Find where the given text appears and provide that cell's center as (X, Y) coordinate. 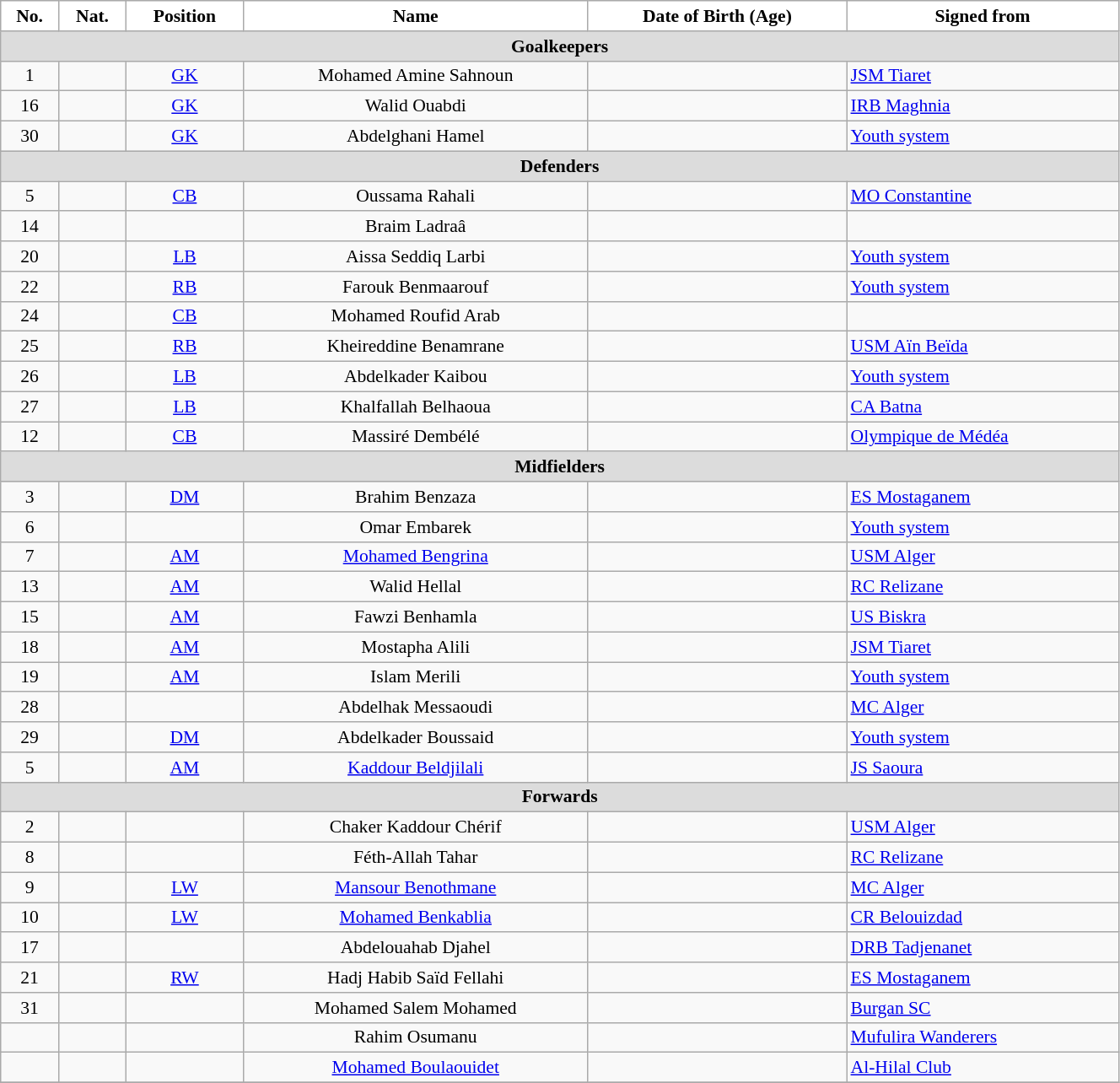
Mohamed Bengrina (415, 557)
Abdelghani Hamel (415, 137)
Massiré Dembélé (415, 437)
2 (30, 827)
Kheireddine Benamrane (415, 347)
24 (30, 316)
JS Saoura (983, 768)
MO Constantine (983, 197)
13 (30, 587)
31 (30, 1008)
Al-Hilal Club (983, 1068)
17 (30, 948)
Abdelkader Kaibou (415, 377)
9 (30, 887)
Féth-Allah Tahar (415, 858)
RW (185, 978)
Oussama Rahali (415, 197)
Aissa Seddiq Larbi (415, 256)
CA Batna (983, 407)
25 (30, 347)
IRB Maghnia (983, 106)
Islam Merili (415, 677)
No. (30, 16)
7 (30, 557)
Omar Embarek (415, 527)
14 (30, 227)
12 (30, 437)
Defenders (560, 166)
Abdelhak Messaoudi (415, 708)
Burgan SC (983, 1008)
10 (30, 918)
Walid Hellal (415, 587)
3 (30, 497)
Fawzi Benhamla (415, 617)
Goalkeepers (560, 46)
Forwards (560, 797)
Midfielders (560, 467)
15 (30, 617)
Mohamed Salem Mohamed (415, 1008)
Date of Birth (Age) (717, 16)
Name (415, 16)
18 (30, 647)
1 (30, 76)
Kaddour Beldjilali (415, 768)
8 (30, 858)
Mohamed Benkablia (415, 918)
Mufulira Wanderers (983, 1037)
27 (30, 407)
Chaker Kaddour Chérif (415, 827)
Khalfallah Belhaoua (415, 407)
20 (30, 256)
Mohamed Roufid Arab (415, 316)
30 (30, 137)
22 (30, 287)
28 (30, 708)
USM Aïn Beïda (983, 347)
Mostapha Alili (415, 647)
DRB Tadjenanet (983, 948)
Abdelouahab Djahel (415, 948)
Braim Ladraâ (415, 227)
Abdelkader Boussaid (415, 737)
CR Belouizdad (983, 918)
Brahim Benzaza (415, 497)
29 (30, 737)
Mansour Benothmane (415, 887)
Nat. (92, 16)
Farouk Benmaarouf (415, 287)
Hadj Habib Saïd Fellahi (415, 978)
21 (30, 978)
Rahim Osumanu (415, 1037)
US Biskra (983, 617)
Mohamed Boulaouidet (415, 1068)
Olympique de Médéa (983, 437)
26 (30, 377)
6 (30, 527)
Position (185, 16)
Mohamed Amine Sahnoun (415, 76)
Signed from (983, 16)
19 (30, 677)
16 (30, 106)
Walid Ouabdi (415, 106)
